Detect which cell encompasses the target text, then output its [X, Y] center coordinate. 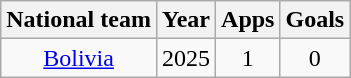
Bolivia [79, 58]
0 [315, 58]
Year [186, 20]
Goals [315, 20]
Apps [248, 20]
2025 [186, 58]
National team [79, 20]
1 [248, 58]
